Capture the cell that displays the provided text and extract its (X, Y) central coordinate. 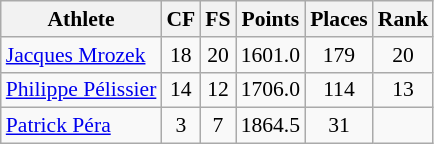
CF (180, 19)
Philippe Pélissier (82, 90)
Patrick Péra (82, 126)
Athlete (82, 19)
13 (404, 90)
1706.0 (270, 90)
31 (339, 126)
Places (339, 19)
7 (218, 126)
18 (180, 55)
14 (180, 90)
Points (270, 19)
12 (218, 90)
Jacques Mrozek (82, 55)
3 (180, 126)
179 (339, 55)
1601.0 (270, 55)
FS (218, 19)
Rank (404, 19)
114 (339, 90)
1864.5 (270, 126)
